Output the (X, Y) coordinate of the center of the cell containing the given text.  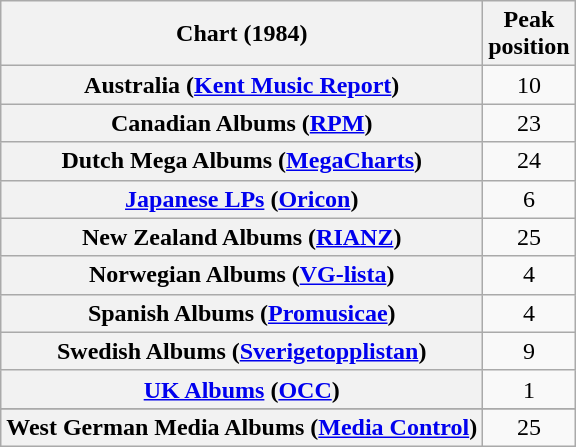
UK Albums (OCC) (242, 389)
9 (529, 351)
Canadian Albums (RPM) (242, 123)
10 (529, 85)
Peakposition (529, 34)
New Zealand Albums (RIANZ) (242, 237)
Dutch Mega Albums (MegaCharts) (242, 161)
23 (529, 123)
Spanish Albums (Promusicae) (242, 313)
West German Media Albums (Media Control) (242, 427)
Australia (Kent Music Report) (242, 85)
24 (529, 161)
Swedish Albums (Sverigetopplistan) (242, 351)
Chart (1984) (242, 34)
6 (529, 199)
Japanese LPs (Oricon) (242, 199)
1 (529, 389)
Norwegian Albums (VG-lista) (242, 275)
